Pinpoint the cell where the given text exists, returning its (x, y) midpoint coordinate. 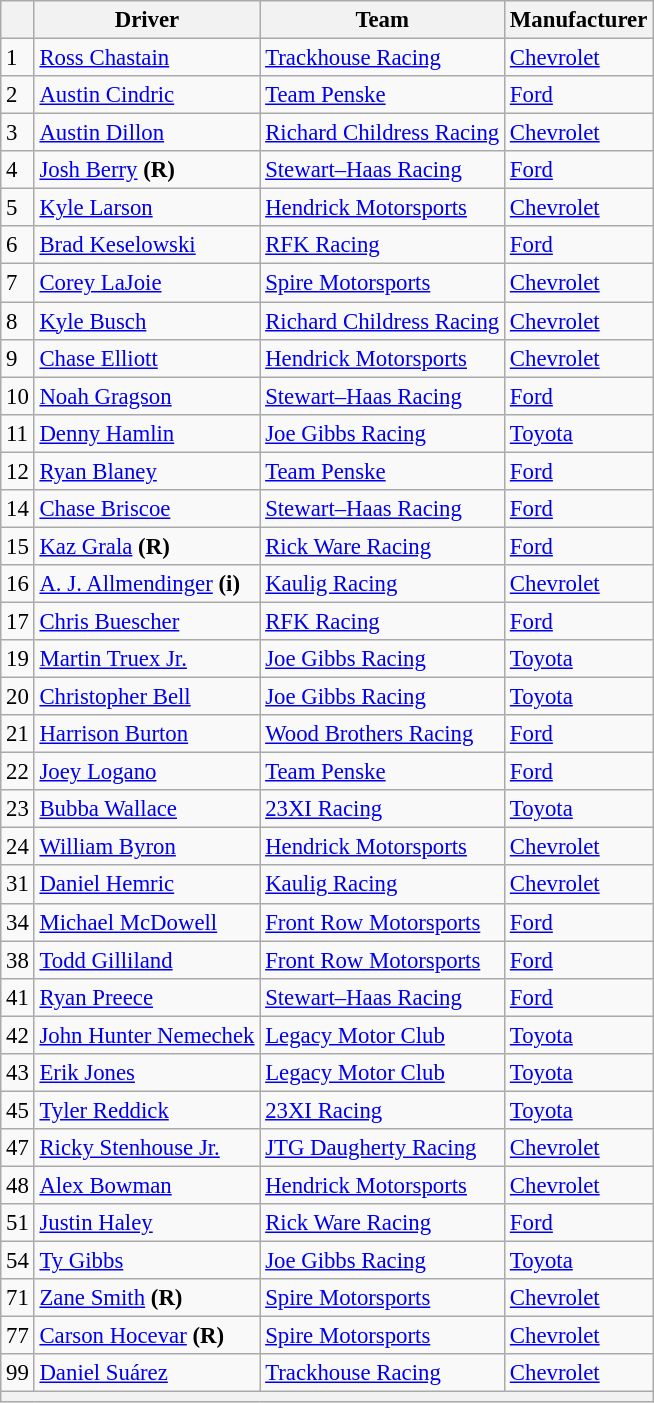
Erik Jones (147, 1073)
Harrison Burton (147, 734)
Ricky Stenhouse Jr. (147, 1148)
Josh Berry (R) (147, 170)
Michael McDowell (147, 922)
Driver (147, 20)
Ryan Preece (147, 997)
Kyle Busch (147, 321)
16 (18, 584)
Wood Brothers Racing (382, 734)
12 (18, 471)
Austin Dillon (147, 133)
47 (18, 1148)
Denny Hamlin (147, 433)
1 (18, 58)
Todd Gilliland (147, 960)
24 (18, 847)
20 (18, 697)
21 (18, 734)
Christopher Bell (147, 697)
Joey Logano (147, 772)
11 (18, 433)
John Hunter Nemechek (147, 1035)
Ty Gibbs (147, 1261)
Corey LaJoie (147, 283)
6 (18, 245)
Austin Cindric (147, 95)
Ryan Blaney (147, 471)
22 (18, 772)
8 (18, 321)
Team (382, 20)
Alex Bowman (147, 1185)
Ross Chastain (147, 58)
38 (18, 960)
Kaz Grala (R) (147, 546)
9 (18, 358)
Carson Hocevar (R) (147, 1336)
Martin Truex Jr. (147, 659)
Brad Keselowski (147, 245)
31 (18, 885)
Chase Briscoe (147, 509)
15 (18, 546)
Kyle Larson (147, 208)
99 (18, 1373)
34 (18, 922)
A. J. Allmendinger (i) (147, 584)
Bubba Wallace (147, 809)
19 (18, 659)
41 (18, 997)
Tyler Reddick (147, 1110)
43 (18, 1073)
14 (18, 509)
2 (18, 95)
48 (18, 1185)
Chris Buescher (147, 621)
Daniel Hemric (147, 885)
71 (18, 1298)
JTG Daugherty Racing (382, 1148)
45 (18, 1110)
3 (18, 133)
Justin Haley (147, 1223)
5 (18, 208)
William Byron (147, 847)
42 (18, 1035)
Daniel Suárez (147, 1373)
54 (18, 1261)
Manufacturer (579, 20)
17 (18, 621)
51 (18, 1223)
23 (18, 809)
Zane Smith (R) (147, 1298)
Chase Elliott (147, 358)
4 (18, 170)
7 (18, 283)
Noah Gragson (147, 396)
10 (18, 396)
77 (18, 1336)
